Detect which cell encompasses the target text, then output its (X, Y) center coordinate. 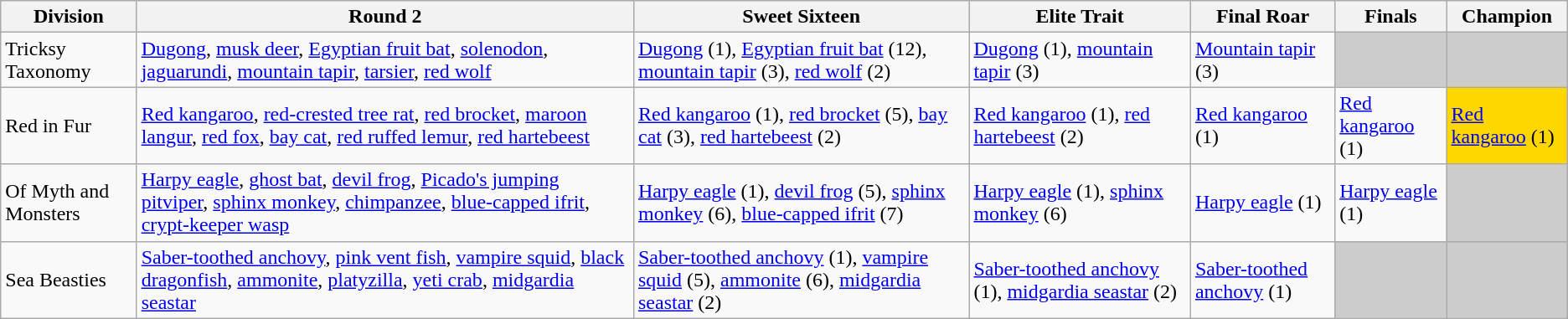
Saber-toothed anchovy (1), midgardia seastar (2) (1080, 280)
Dugong (1), Egyptian fruit bat (12), mountain tapir (3), red wolf (2) (801, 60)
Round 2 (385, 17)
Red in Fur (69, 126)
Harpy eagle (1), devil frog (5), sphinx monkey (6), blue-capped ifrit (7) (801, 203)
Champion (1507, 17)
Finals (1390, 17)
Saber-toothed anchovy (1) (1262, 280)
Sea Beasties (69, 280)
Division (69, 17)
Dugong, musk deer, Egyptian fruit bat, solenodon, jaguarundi, mountain tapir, tarsier, red wolf (385, 60)
Sweet Sixteen (801, 17)
Dugong (1), mountain tapir (3) (1080, 60)
Red kangaroo (1), red hartebeest (2) (1080, 126)
Final Roar (1262, 17)
Tricksy Taxonomy (69, 60)
Saber-toothed anchovy (1), vampire squid (5), ammonite (6), midgardia seastar (2) (801, 280)
Harpy eagle, ghost bat, devil frog, Picado's jumping pitviper, sphinx monkey, chimpanzee, blue-capped ifrit, crypt-keeper wasp (385, 203)
Of Myth and Monsters (69, 203)
Mountain tapir (3) (1262, 60)
Harpy eagle (1), sphinx monkey (6) (1080, 203)
Red kangaroo, red-crested tree rat, red brocket, maroon langur, red fox, bay cat, red ruffed lemur, red hartebeest (385, 126)
Elite Trait (1080, 17)
Saber-toothed anchovy, pink vent fish, vampire squid, black dragonfish, ammonite, platyzilla, yeti crab, midgardia seastar (385, 280)
Red kangaroo (1), red brocket (5), bay cat (3), red hartebeest (2) (801, 126)
